From the cell containing the given text, extract its center point as [X, Y] coordinate. 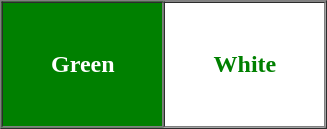
Green [84, 65]
White [245, 65]
